Find where the given text appears and provide that cell's center as [X, Y] coordinate. 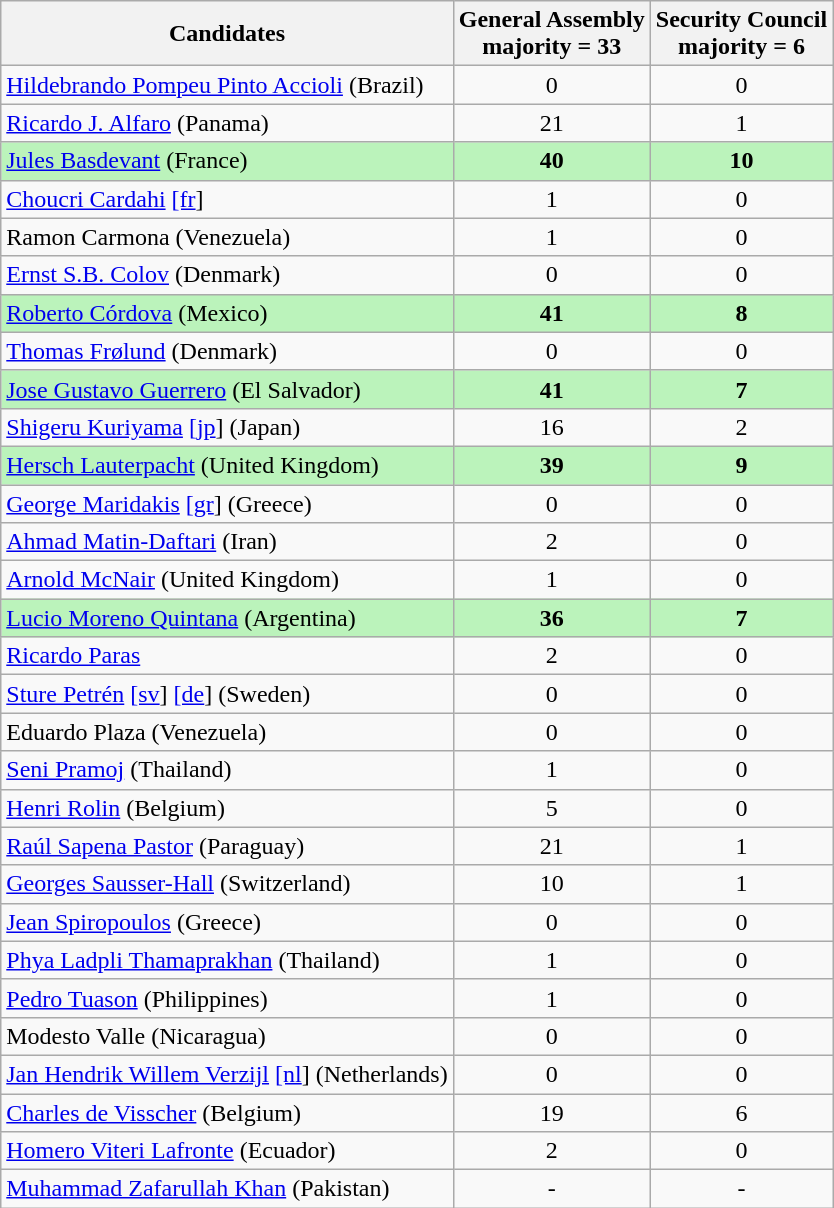
Shigeru Kuriyama [jp] (Japan) [227, 427]
39 [552, 465]
Candidates [227, 34]
40 [552, 161]
Hersch Lauterpacht (United Kingdom) [227, 465]
Sture Petrén [sv] [de] (Sweden) [227, 694]
Georges Sausser-Hall (Switzerland) [227, 884]
General Assembly majority = 33 [552, 34]
Homero Viteri Lafronte (Ecuador) [227, 1151]
6 [741, 1113]
Jules Basdevant (France) [227, 161]
Ricardo Paras [227, 656]
8 [741, 313]
9 [741, 465]
Thomas Frølund (Denmark) [227, 351]
16 [552, 427]
Seni Pramoj (Thailand) [227, 770]
Roberto Córdova (Mexico) [227, 313]
Ahmad Matin-Daftari (Iran) [227, 542]
George Maridakis [gr] (Greece) [227, 503]
Henri Rolin (Belgium) [227, 808]
36 [552, 618]
Jean Spiropoulos (Greece) [227, 922]
Lucio Moreno Quintana (Argentina) [227, 618]
Jan Hendrik Willem Verzijl [nl] (Netherlands) [227, 1074]
Raúl Sapena Pastor (Paraguay) [227, 846]
Hildebrando Pompeu Pinto Accioli (Brazil) [227, 85]
5 [552, 808]
Phya Ladpli Thamaprakhan (Thailand) [227, 960]
Charles de Visscher (Belgium) [227, 1113]
Security Council majority = 6 [741, 34]
Arnold McNair (United Kingdom) [227, 580]
Ramon Carmona (Venezuela) [227, 237]
Modesto Valle (Nicaragua) [227, 1036]
Ernst S.B. Colov (Denmark) [227, 275]
Choucri Cardahi [fr] [227, 199]
Eduardo Plaza (Venezuela) [227, 732]
19 [552, 1113]
Muhammad Zafarullah Khan (Pakistan) [227, 1189]
Jose Gustavo Guerrero (El Salvador) [227, 389]
Pedro Tuason (Philippines) [227, 998]
Ricardo J. Alfaro (Panama) [227, 123]
